Extract the [x, y] coordinate from the center of the cell holding the provided text.  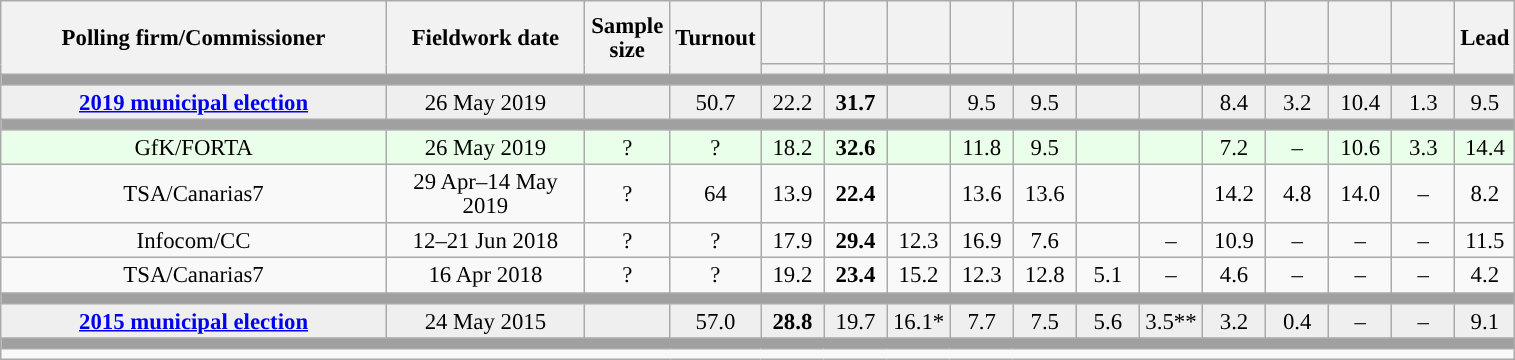
8.2 [1485, 194]
Infocom/CC [194, 242]
1.3 [1424, 102]
22.2 [792, 102]
4.6 [1234, 276]
29 Apr–14 May 2019 [485, 194]
50.7 [716, 102]
23.4 [856, 276]
10.6 [1360, 148]
Lead [1485, 38]
10.4 [1360, 102]
Sample size [627, 38]
64 [716, 194]
32.6 [856, 148]
14.0 [1360, 194]
10.9 [1234, 242]
3.5** [1170, 320]
Fieldwork date [485, 38]
22.4 [856, 194]
16.1* [918, 320]
19.7 [856, 320]
Turnout [716, 38]
12.8 [1044, 276]
14.2 [1234, 194]
9.1 [1485, 320]
7.6 [1044, 242]
11.5 [1485, 242]
Polling firm/Commissioner [194, 38]
4.8 [1298, 194]
14.4 [1485, 148]
13.9 [792, 194]
57.0 [716, 320]
17.9 [792, 242]
5.1 [1108, 276]
7.5 [1044, 320]
8.4 [1234, 102]
12–21 Jun 2018 [485, 242]
4.2 [1485, 276]
2015 municipal election [194, 320]
3.3 [1424, 148]
29.4 [856, 242]
15.2 [918, 276]
7.2 [1234, 148]
28.8 [792, 320]
5.6 [1108, 320]
0.4 [1298, 320]
18.2 [792, 148]
7.7 [982, 320]
GfK/FORTA [194, 148]
31.7 [856, 102]
11.8 [982, 148]
24 May 2015 [485, 320]
16.9 [982, 242]
16 Apr 2018 [485, 276]
19.2 [792, 276]
2019 municipal election [194, 102]
